Provide the [X, Y] coordinate of the cell's center where the given text is located.  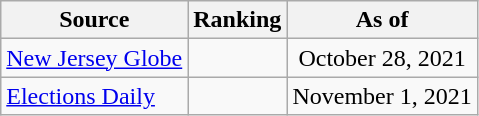
November 1, 2021 [382, 96]
Elections Daily [94, 96]
October 28, 2021 [382, 58]
Ranking [238, 20]
New Jersey Globe [94, 58]
Source [94, 20]
As of [382, 20]
